From the cell containing the given text, extract its center point as (x, y) coordinate. 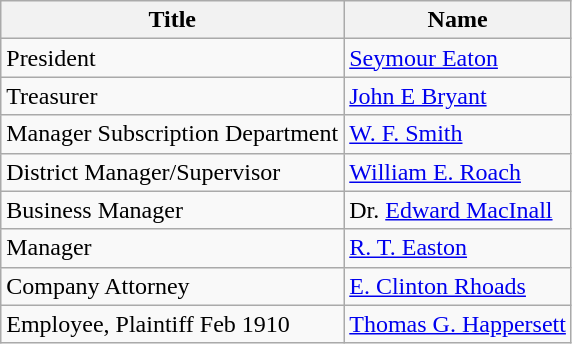
District Manager/Supervisor (172, 172)
Employee, Plaintiff Feb 1910 (172, 324)
Manager Subscription Department (172, 134)
Seymour Eaton (458, 58)
John E Bryant (458, 96)
E. Clinton Rhoads (458, 286)
Thomas G. Happersett (458, 324)
President (172, 58)
Company Attorney (172, 286)
W. F. Smith (458, 134)
Business Manager (172, 210)
Name (458, 20)
Treasurer (172, 96)
R. T. Easton (458, 248)
William E. Roach (458, 172)
Title (172, 20)
Dr. Edward MacInall (458, 210)
Manager (172, 248)
